Find where the given text appears and provide that cell's center as (X, Y) coordinate. 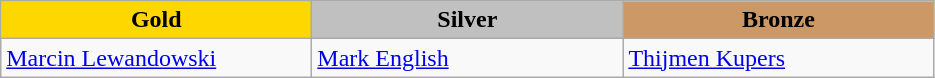
Silver (468, 20)
Thijmen Kupers (778, 58)
Marcin Lewandowski (156, 58)
Gold (156, 20)
Mark English (468, 58)
Bronze (778, 20)
